Search for the cell housing the specified text and yield its (x, y) center coordinate. 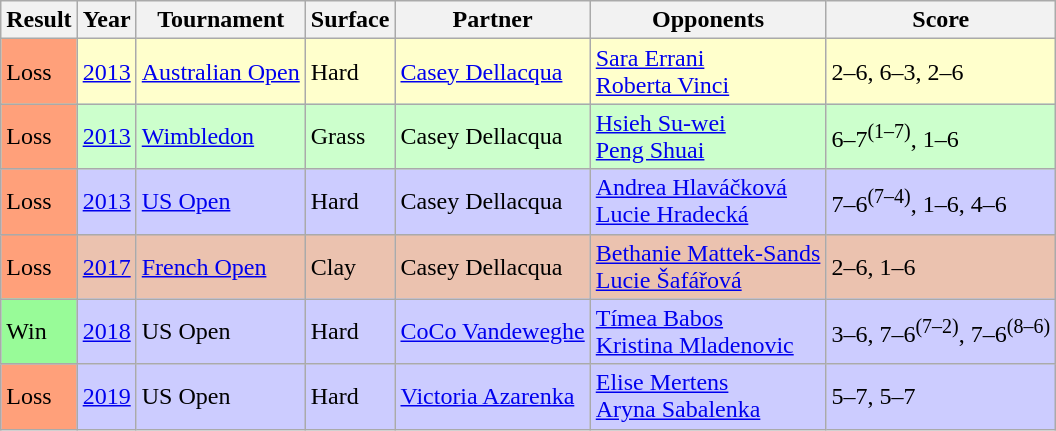
Elise Mertens Aryna Sabalenka (708, 396)
3–6, 7–6(7–2), 7–6(8–6) (941, 332)
French Open (220, 266)
Andrea Hlaváčková Lucie Hradecká (708, 202)
Australian Open (220, 72)
CoCo Vandeweghe (492, 332)
Bethanie Mattek-Sands Lucie Šafářová (708, 266)
Surface (350, 20)
2017 (106, 266)
Victoria Azarenka (492, 396)
2–6, 1–6 (941, 266)
2019 (106, 396)
2018 (106, 332)
Year (106, 20)
6–7(1–7), 1–6 (941, 136)
Score (941, 20)
Tournament (220, 20)
2–6, 6–3, 2–6 (941, 72)
Hsieh Su-wei Peng Shuai (708, 136)
5–7, 5–7 (941, 396)
Win (39, 332)
Partner (492, 20)
Result (39, 20)
Opponents (708, 20)
Grass (350, 136)
Sara Errani Roberta Vinci (708, 72)
Wimbledon (220, 136)
Clay (350, 266)
Tímea Babos Kristina Mladenovic (708, 332)
7–6(7–4), 1–6, 4–6 (941, 202)
